Determine the (x, y) coordinate at the center of the cell enclosing the given text.  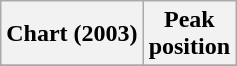
Chart (2003) (72, 34)
Peakposition (189, 34)
